Search for the cell housing the specified text and yield its [X, Y] center coordinate. 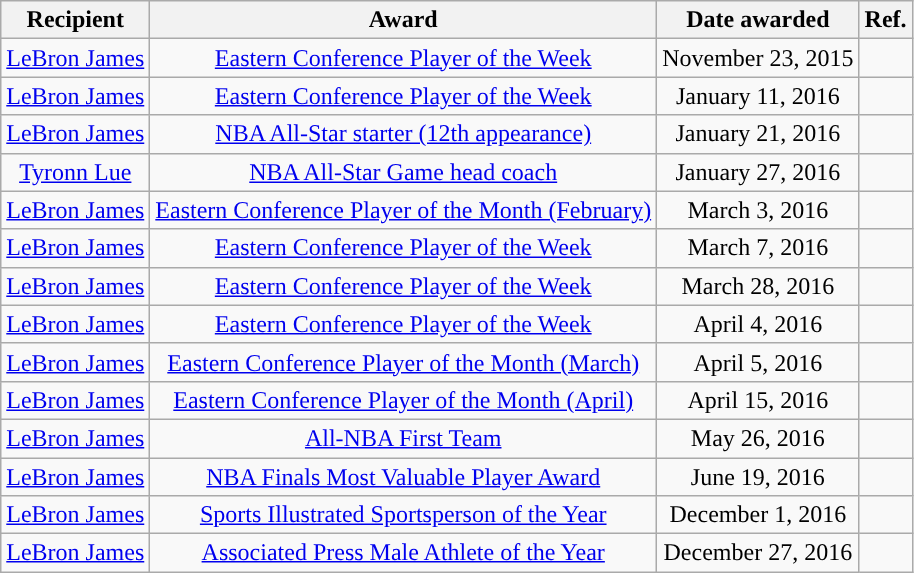
June 19, 2016 [758, 477]
December 1, 2016 [758, 515]
NBA Finals Most Valuable Player Award [404, 477]
May 26, 2016 [758, 438]
March 7, 2016 [758, 248]
Recipient [76, 20]
All-NBA First Team [404, 438]
Eastern Conference Player of the Month (February) [404, 210]
January 27, 2016 [758, 172]
NBA All-Star Game head coach [404, 172]
Award [404, 20]
November 23, 2015 [758, 58]
January 11, 2016 [758, 96]
Associated Press Male Athlete of the Year [404, 553]
April 4, 2016 [758, 324]
Sports Illustrated Sportsperson of the Year [404, 515]
March 28, 2016 [758, 286]
December 27, 2016 [758, 553]
March 3, 2016 [758, 210]
April 15, 2016 [758, 400]
Eastern Conference Player of the Month (April) [404, 400]
April 5, 2016 [758, 362]
NBA All-Star starter (12th appearance) [404, 134]
Ref. [886, 20]
Date awarded [758, 20]
Tyronn Lue [76, 172]
January 21, 2016 [758, 134]
Eastern Conference Player of the Month (March) [404, 362]
